Determine the (x, y) coordinate at the center of the cell enclosing the given text.  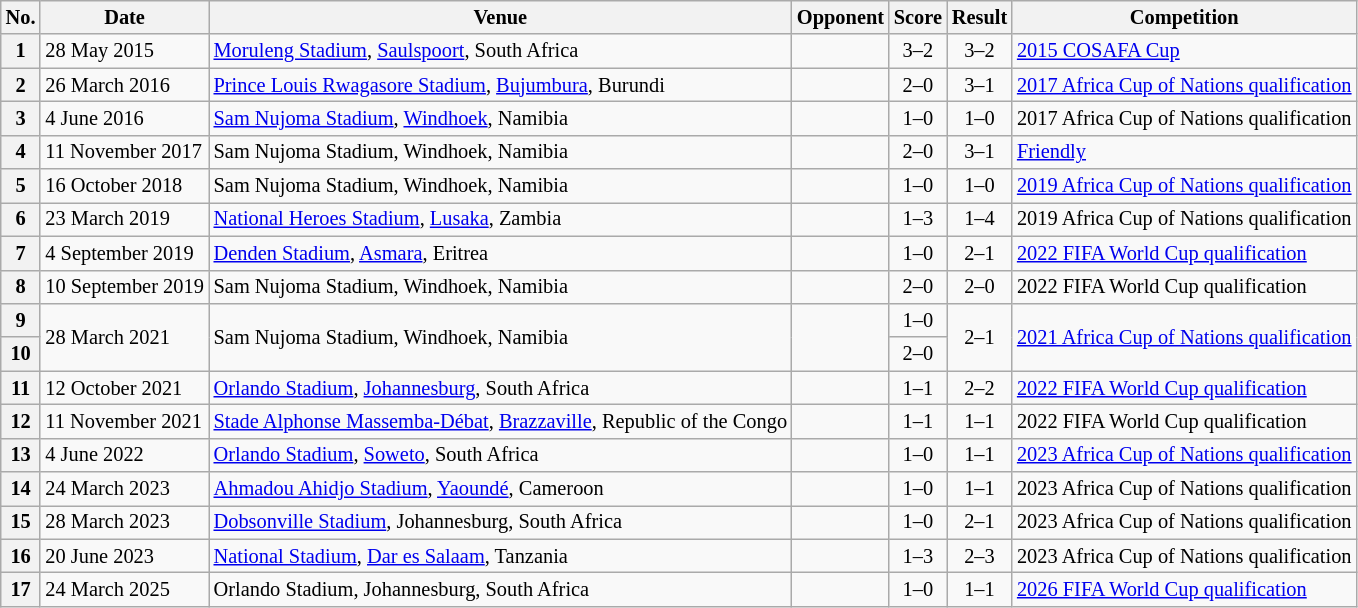
Denden Stadium, Asmara, Eritrea (500, 253)
5 (21, 186)
26 March 2016 (124, 85)
2021 Africa Cup of Nations qualification (1184, 336)
National Heroes Stadium, Lusaka, Zambia (500, 219)
16 October 2018 (124, 186)
4 June 2022 (124, 455)
14 (21, 489)
24 March 2025 (124, 589)
Friendly (1184, 152)
28 March 2021 (124, 336)
Orlando Stadium, Soweto, South Africa (500, 455)
Venue (500, 17)
Dobsonville Stadium, Johannesburg, South Africa (500, 522)
Prince Louis Rwagasore Stadium, Bujumbura, Burundi (500, 85)
17 (21, 589)
4 June 2016 (124, 118)
20 June 2023 (124, 556)
10 September 2019 (124, 287)
Result (980, 17)
11 November 2017 (124, 152)
12 (21, 421)
9 (21, 320)
Ahmadou Ahidjo Stadium, Yaoundé, Cameroon (500, 489)
2–2 (980, 388)
4 September 2019 (124, 253)
National Stadium, Dar es Salaam, Tanzania (500, 556)
15 (21, 522)
Competition (1184, 17)
10 (21, 354)
Moruleng Stadium, Saulspoort, South Africa (500, 51)
4 (21, 152)
11 November 2021 (124, 421)
2015 COSAFA Cup (1184, 51)
28 May 2015 (124, 51)
12 October 2021 (124, 388)
6 (21, 219)
11 (21, 388)
23 March 2019 (124, 219)
2026 FIFA World Cup qualification (1184, 589)
16 (21, 556)
Stade Alphonse Massemba-Débat, Brazzaville, Republic of the Congo (500, 421)
1–4 (980, 219)
8 (21, 287)
28 March 2023 (124, 522)
3 (21, 118)
7 (21, 253)
Date (124, 17)
Opponent (840, 17)
Score (918, 17)
24 March 2023 (124, 489)
2 (21, 85)
1 (21, 51)
2–3 (980, 556)
13 (21, 455)
No. (21, 17)
